Locate the cell with the specified text and output its (X, Y) center coordinate. 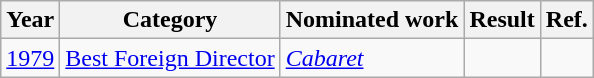
Nominated work (372, 20)
Category (170, 20)
Ref. (566, 20)
Year (30, 20)
Cabaret (372, 58)
1979 (30, 58)
Best Foreign Director (170, 58)
Result (502, 20)
